For the text-containing cell, return its midpoint in [X, Y] coordinate format. 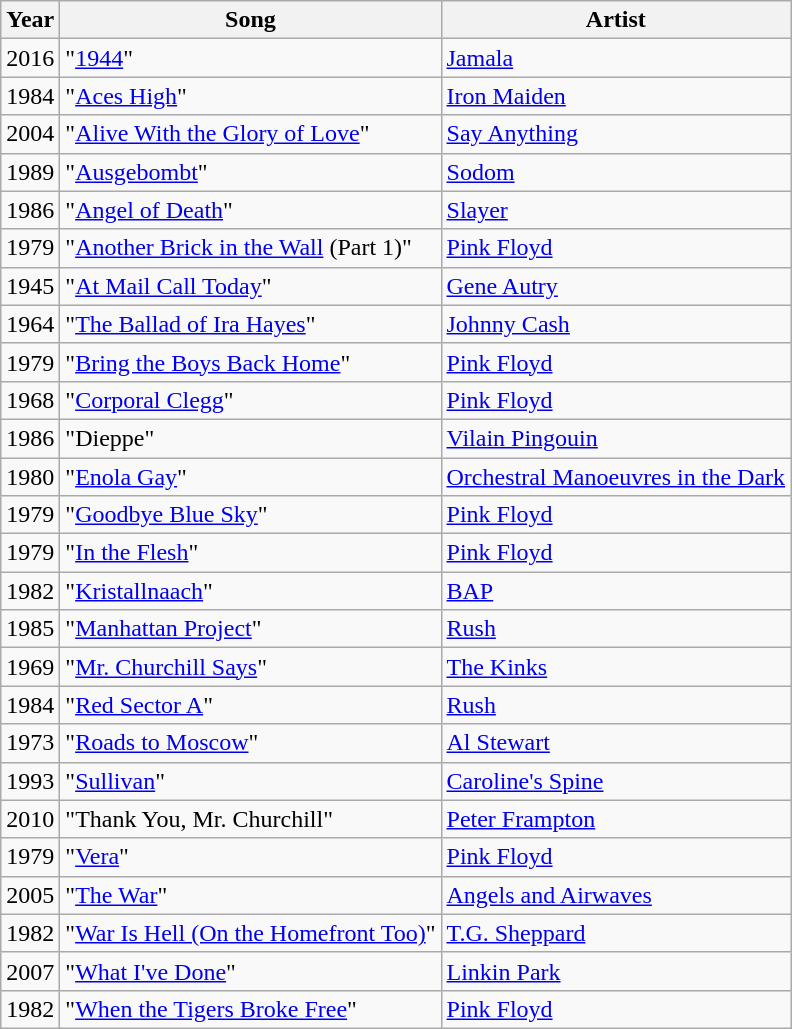
"In the Flesh" [250, 553]
Peter Frampton [616, 819]
Vilain Pingouin [616, 438]
1985 [30, 629]
2016 [30, 58]
2004 [30, 134]
"Alive With the Glory of Love" [250, 134]
"Enola Gay" [250, 477]
"The War" [250, 895]
Say Anything [616, 134]
Al Stewart [616, 743]
"Sullivan" [250, 781]
"Dieppe" [250, 438]
1993 [30, 781]
The Kinks [616, 667]
"Thank You, Mr. Churchill" [250, 819]
T.G. Sheppard [616, 933]
2005 [30, 895]
Johnny Cash [616, 324]
"Bring the Boys Back Home" [250, 362]
Iron Maiden [616, 96]
"The Ballad of Ira Hayes" [250, 324]
Slayer [616, 210]
Jamala [616, 58]
Gene Autry [616, 286]
Song [250, 20]
"Angel of Death" [250, 210]
Orchestral Manoeuvres in the Dark [616, 477]
"War Is Hell (On the Homefront Too)" [250, 933]
"At Mail Call Today" [250, 286]
Sodom [616, 172]
"Red Sector A" [250, 705]
"What I've Done" [250, 971]
1964 [30, 324]
"Manhattan Project" [250, 629]
"Ausgebombt" [250, 172]
"Corporal Clegg" [250, 400]
Linkin Park [616, 971]
"Mr. Churchill Says" [250, 667]
"Kristallnaach" [250, 591]
1968 [30, 400]
1980 [30, 477]
"Another Brick in the Wall (Part 1)" [250, 248]
Artist [616, 20]
Caroline's Spine [616, 781]
"Aces High" [250, 96]
Angels and Airwaves [616, 895]
"Roads to Moscow" [250, 743]
2010 [30, 819]
"Vera" [250, 857]
"Goodbye Blue Sky" [250, 515]
1973 [30, 743]
1989 [30, 172]
BAP [616, 591]
"When the Tigers Broke Free" [250, 1009]
"1944" [250, 58]
1945 [30, 286]
Year [30, 20]
1969 [30, 667]
2007 [30, 971]
